Capture the cell that displays the provided text and extract its [X, Y] central coordinate. 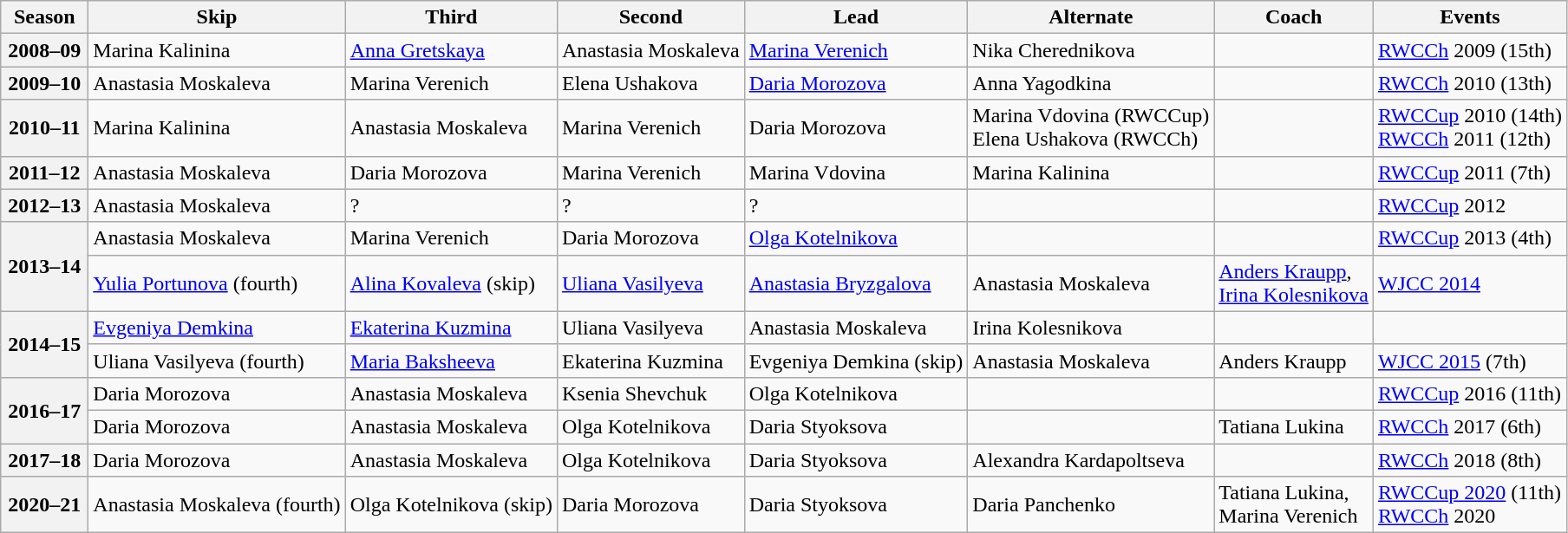
RWCCh 2009 (15th) [1469, 50]
Ksenia Shevchuk [650, 393]
Coach [1294, 17]
2013–14 [45, 267]
Olga Kotelnikova (skip) [451, 504]
WJCC 2014 [1469, 283]
RWCCup 2013 (4th) [1469, 238]
Evgeniya Demkina [217, 328]
Anders Kraupp [1294, 361]
Evgeniya Demkina (skip) [856, 361]
WJCC 2015 (7th) [1469, 361]
RWCCup 2020 (11th) RWCCh 2020 [1469, 504]
Anders Kraupp,Irina Kolesnikova [1294, 283]
Daria Panchenko [1091, 504]
RWCCh 2017 (6th) [1469, 426]
2014–15 [45, 344]
Marina Vdovina [856, 172]
2010–11 [45, 128]
Alternate [1091, 17]
RWCCup 2012 [1469, 205]
Third [451, 17]
Skip [217, 17]
2017–18 [45, 460]
2008–09 [45, 50]
Irina Kolesnikova [1091, 328]
Uliana Vasilyeva (fourth) [217, 361]
RWCCup 2011 (7th) [1469, 172]
RWCCup 2010 (14th)RWCCh 2011 (12th) [1469, 128]
Alexandra Kardapoltseva [1091, 460]
Tatiana Lukina [1294, 426]
Anna Gretskaya [451, 50]
2009–10 [45, 83]
RWCCh 2010 (13th) [1469, 83]
Tatiana Lukina,Marina Verenich [1294, 504]
2016–17 [45, 410]
RWCCh 2018 (8th) [1469, 460]
Yulia Portunova (fourth) [217, 283]
Lead [856, 17]
Events [1469, 17]
Marina Vdovina (RWCCup)Elena Ushakova (RWCCh) [1091, 128]
Elena Ushakova [650, 83]
Alina Kovaleva (skip) [451, 283]
2012–13 [45, 205]
RWCCup 2016 (11th) [1469, 393]
Anastasia Moskaleva (fourth) [217, 504]
Nika Cherednikova [1091, 50]
Season [45, 17]
Anastasia Bryzgalova [856, 283]
2011–12 [45, 172]
Anna Yagodkina [1091, 83]
2020–21 [45, 504]
Second [650, 17]
Maria Baksheeva [451, 361]
